Output the (x, y) coordinate of the center of the cell containing the given text.  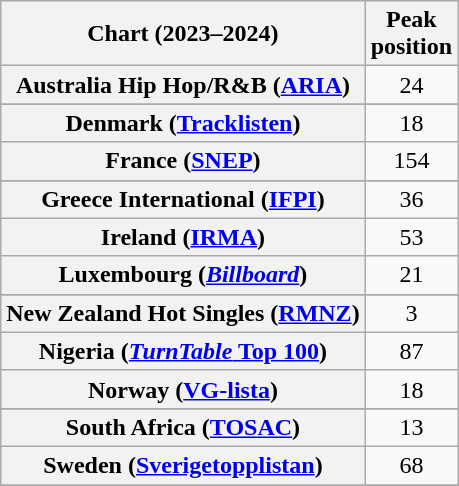
24 (411, 85)
13 (411, 427)
South Africa (TOSAC) (183, 427)
France (SNEP) (183, 161)
68 (411, 465)
Australia Hip Hop/R&B (ARIA) (183, 85)
Peakposition (411, 34)
Luxembourg (Billboard) (183, 275)
36 (411, 199)
21 (411, 275)
53 (411, 237)
Norway (VG-lista) (183, 389)
87 (411, 351)
3 (411, 313)
Ireland (IRMA) (183, 237)
Chart (2023–2024) (183, 34)
154 (411, 161)
Nigeria (TurnTable Top 100) (183, 351)
Denmark (Tracklisten) (183, 123)
New Zealand Hot Singles (RMNZ) (183, 313)
Greece International (IFPI) (183, 199)
Sweden (Sverigetopplistan) (183, 465)
